For the text-containing cell, return its midpoint in [x, y] coordinate format. 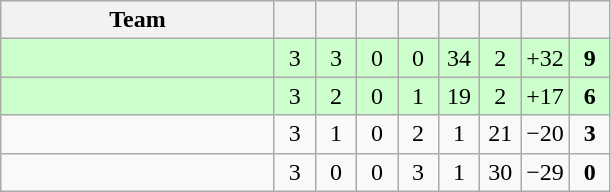
−29 [546, 172]
30 [500, 172]
9 [590, 58]
−20 [546, 134]
Team [138, 20]
34 [460, 58]
+17 [546, 96]
+32 [546, 58]
19 [460, 96]
21 [500, 134]
6 [590, 96]
